Return the (X, Y) coordinate for the center point of the cell that contains the specified text.  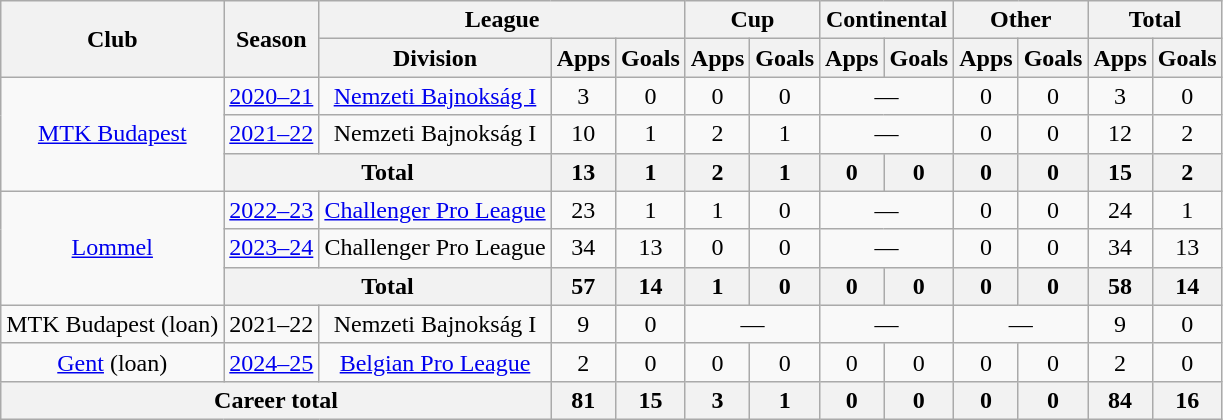
2022–23 (272, 210)
MTK Budapest (loan) (112, 324)
2020–21 (272, 96)
Cup (752, 20)
League (502, 20)
10 (583, 134)
Division (435, 58)
81 (583, 400)
23 (583, 210)
Other (1021, 20)
Lommel (112, 248)
2024–25 (272, 362)
57 (583, 286)
58 (1120, 286)
Belgian Pro League (435, 362)
2023–24 (272, 248)
12 (1120, 134)
Season (272, 39)
Career total (276, 400)
16 (1187, 400)
MTK Budapest (112, 134)
Gent (loan) (112, 362)
24 (1120, 210)
Continental (887, 20)
Club (112, 39)
84 (1120, 400)
